Provide the (X, Y) coordinate of the cell's center where the given text is located.  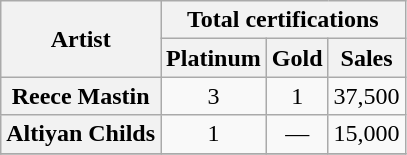
Total certifications (284, 20)
Gold (297, 58)
37,500 (366, 96)
3 (214, 96)
Reece Mastin (81, 96)
Artist (81, 39)
15,000 (366, 134)
Platinum (214, 58)
Altiyan Childs (81, 134)
— (297, 134)
Sales (366, 58)
